Scan for the cell matching the given text and deliver its [x, y] coordinate at center. 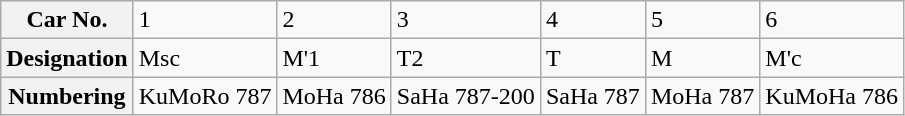
M'c [832, 58]
Msc [205, 58]
2 [334, 20]
SaHa 787-200 [466, 96]
1 [205, 20]
M [702, 58]
5 [702, 20]
KuMoRo 787 [205, 96]
4 [592, 20]
6 [832, 20]
Car No. [67, 20]
3 [466, 20]
MoHa 787 [702, 96]
T2 [466, 58]
SaHa 787 [592, 96]
M'1 [334, 58]
Designation [67, 58]
KuMoHa 786 [832, 96]
MoHa 786 [334, 96]
Numbering [67, 96]
T [592, 58]
